Detect which cell encompasses the target text, then output its (X, Y) center coordinate. 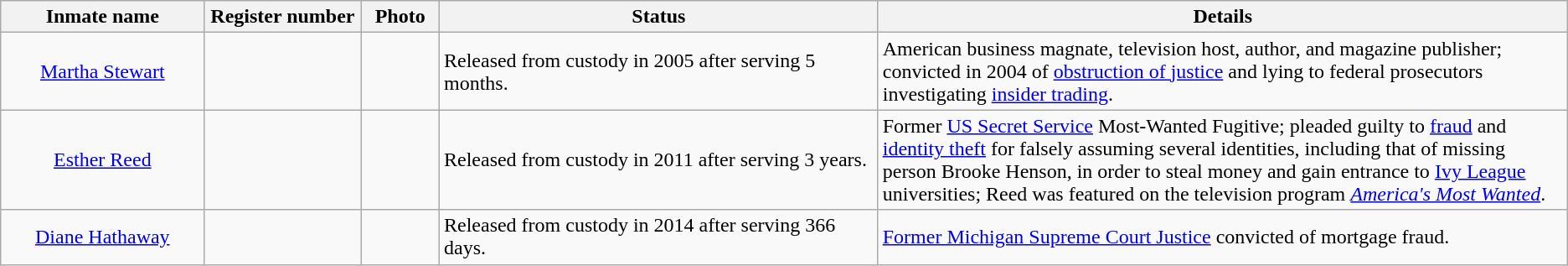
Released from custody in 2011 after serving 3 years. (658, 159)
Released from custody in 2014 after serving 366 days. (658, 237)
Esther Reed (102, 159)
Status (658, 17)
Diane Hathaway (102, 237)
Photo (400, 17)
Released from custody in 2005 after serving 5 months. (658, 71)
Martha Stewart (102, 71)
Register number (283, 17)
Inmate name (102, 17)
Details (1223, 17)
Former Michigan Supreme Court Justice convicted of mortgage fraud. (1223, 237)
